For the text-containing cell, return its midpoint in [x, y] coordinate format. 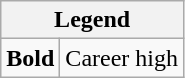
Career high [122, 58]
Bold [30, 58]
Legend [92, 20]
